For the text-containing cell, return its midpoint in [X, Y] coordinate format. 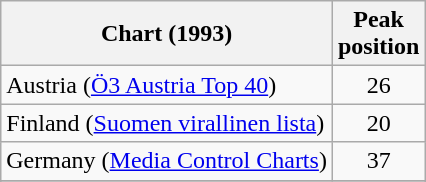
Peakposition [378, 34]
Austria (Ö3 Austria Top 40) [167, 85]
37 [378, 161]
Chart (1993) [167, 34]
26 [378, 85]
Finland (Suomen virallinen lista) [167, 123]
20 [378, 123]
Germany (Media Control Charts) [167, 161]
